Locate the cell with the specified text and output its (x, y) center coordinate. 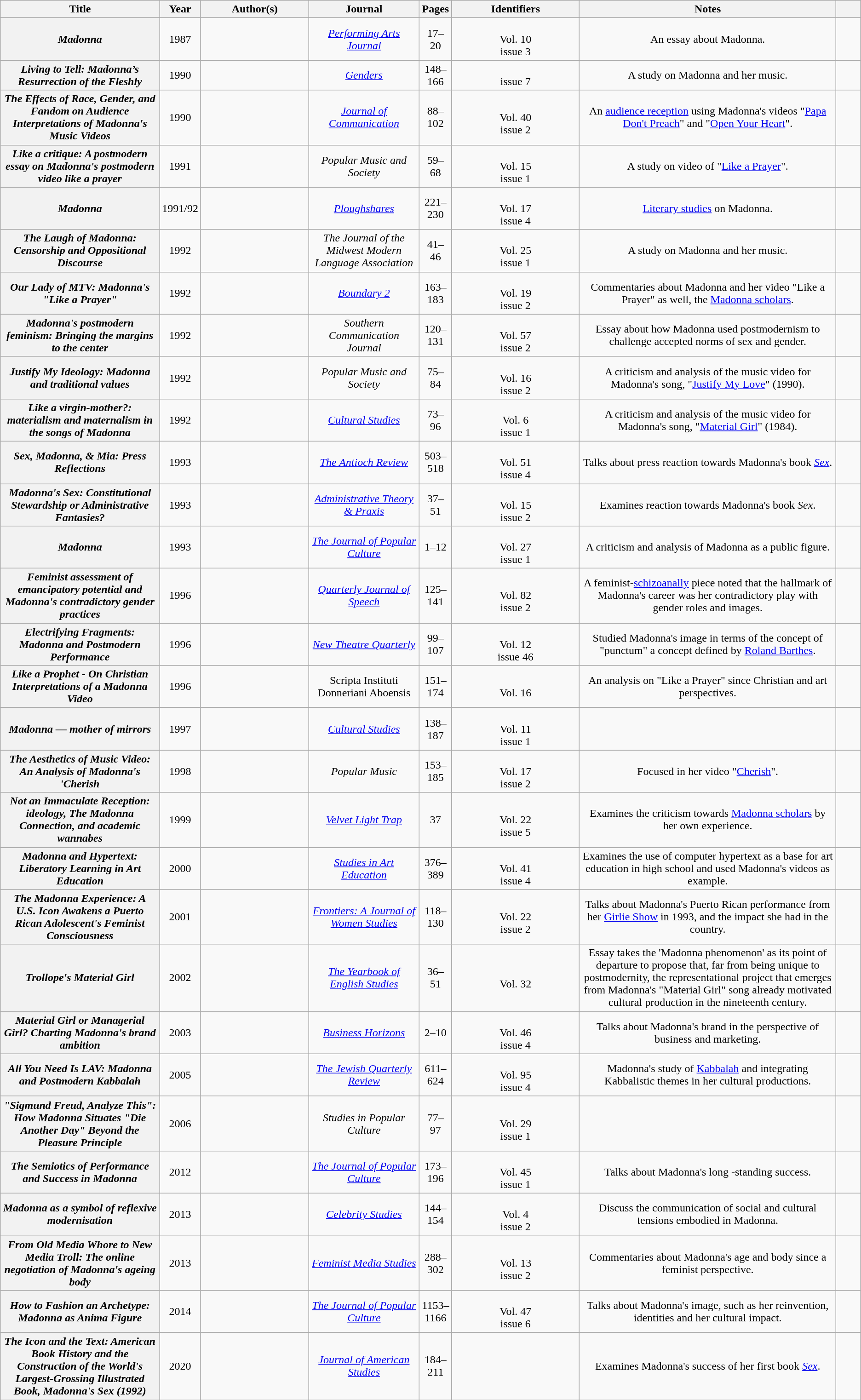
Celebrity Studies (364, 1214)
611–624 (436, 1075)
Pages (436, 9)
An essay about Madonna. (708, 39)
Popular Music (364, 771)
2012 (180, 1172)
144–154 (436, 1214)
Genders (364, 75)
37–51 (436, 505)
17–20 (436, 39)
118–130 (436, 917)
99–107 (436, 644)
Like a Prophet - On Christian Interpretations of a Madonna Video (80, 687)
The Yearbook of English Studies (364, 978)
148–166 (436, 75)
Vol. 29issue 1 (516, 1123)
Vol. 11issue 1 (516, 729)
1999 (180, 820)
Essay about how Madonna used postmodernism to challenge accepted norms of sex and gender. (708, 335)
An analysis on "Like a Prayer" since Christian and art perspectives. (708, 687)
37 (436, 820)
288–302 (436, 1263)
Studies in Art Education (364, 868)
2001 (180, 917)
120–131 (436, 335)
Talks about press reaction towards Madonna's book Sex. (708, 462)
Vol. 57issue 2 (516, 335)
The Aesthetics of Music Video: An Analysis of Madonna's 'Cherish (80, 771)
Vol. 15issue 1 (516, 166)
Vol. 17issue 2 (516, 771)
Madonna and Hypertext: Liberatory Learning in Art Education (80, 868)
Studies in Popular Culture (364, 1123)
Examines the use of computer hypertext as a base for art education in high school and used Madonna's videos as example. (708, 868)
75–84 (436, 378)
1987 (180, 39)
Talks about Madonna's image, such as her reinvention, identities and her cultural impact. (708, 1312)
1997 (180, 729)
The Antioch Review (364, 462)
Madonna's study of Kabbalah and integrating Kabbalistic themes in her cultural productions. (708, 1075)
Journal (364, 9)
41–46 (436, 251)
163–183 (436, 293)
503–518 (436, 462)
Electrifying Fragments: Madonna and Postmodern Performance (80, 644)
184–211 (436, 1366)
issue 7 (516, 75)
Vol. 16 (516, 687)
Madonna's postmodern feminism: Bringing the margins to the center (80, 335)
Author(s) (254, 9)
Studied Madonna's image in terms of the concept of "punctum" a concept defined by Roland Barthes. (708, 644)
Literary studies on Madonna. (708, 208)
A criticism and analysis of Madonna as a public figure. (708, 547)
Madonna — mother of mirrors (80, 729)
A study on video of "Like a Prayer". (708, 166)
Commentaries about Madonna and her video "Like a Prayer" as well, the Madonna scholars. (708, 293)
Ploughshares (364, 208)
Vol. 10issue 3 (516, 39)
2006 (180, 1123)
A criticism and analysis of the music video for Madonna's song, "Material Girl" (1984). (708, 420)
2000 (180, 868)
Velvet Light Trap (364, 820)
Our Lady of MTV: Madonna's "Like a Prayer" (80, 293)
Feminist Media Studies (364, 1263)
The Journal of the Midwest Modern Language Association (364, 251)
2–10 (436, 1033)
2014 (180, 1312)
An audience reception using Madonna's videos "Papa Don't Preach" and "Open Your Heart". (708, 118)
Not an Immaculate Reception: ideology, The Madonna Connection, and academic wannabes (80, 820)
Living to Tell: Madonna’s Resurrection of the Fleshly (80, 75)
Vol. 13issue 2 (516, 1263)
Commentaries about Madonna's age and body since a feminist perspective. (708, 1263)
Sex, Madonna, & Mia: Press Reflections (80, 462)
Material Girl or Managerial Girl? Charting Madonna's brand ambition (80, 1033)
1991 (180, 166)
36–51 (436, 978)
Southern Communication Journal (364, 335)
Vol. 46issue 4 (516, 1033)
88–102 (436, 118)
How to Fashion an Archetype: Madonna as Anima Figure (80, 1312)
1991/92 (180, 208)
Vol. 40issue 2 (516, 118)
151–174 (436, 687)
Business Horizons (364, 1033)
Discuss the communication of social and cultural tensions embodied in Madonna. (708, 1214)
221–230 (436, 208)
153–185 (436, 771)
Vol. 15issue 2 (516, 505)
A criticism and analysis of the music video for Madonna's song, "Justify My Love" (1990). (708, 378)
The Effects of Race, Gender, and Fandom on Audience Interpretations of Madonna's Music Videos (80, 118)
The Semiotics of Performance and Success in Madonna (80, 1172)
Examines reaction towards Madonna's book Sex. (708, 505)
376–389 (436, 868)
Boundary 2 (364, 293)
The Jewish Quarterly Review (364, 1075)
77–97 (436, 1123)
The Laugh of Madonna: Censorship and Oppositional Discourse (80, 251)
The Madonna Experience: A U.S. Icon Awakens a Puerto Rican Adolescent's Feminist Consciousness (80, 917)
1–12 (436, 547)
173–196 (436, 1172)
Vol. 32 (516, 978)
Notes (708, 9)
The Icon and the Text: American Book History and the Construction of the World's Largest-Grossing Illustrated Book, Madonna's Sex (1992) (80, 1366)
Vol. 17issue 4 (516, 208)
Vol. 95issue 4 (516, 1075)
1153–1166 (436, 1312)
Vol. 22issue 2 (516, 917)
125–141 (436, 596)
Vol. 16issue 2 (516, 378)
Title (80, 9)
Journal of American Studies (364, 1366)
1998 (180, 771)
Talks about Madonna's long -standing success. (708, 1172)
Journal of Communication (364, 118)
Madonna's Sex: Constitutional Stewardship or Administrative Fantasies? (80, 505)
Like a virgin-mother?: materialism and maternalism in the songs of Madonna (80, 420)
Justify My Ideology: Madonna and traditional values (80, 378)
Examines the criticism towards Madonna scholars by her own experience. (708, 820)
Vol. 27issue 1 (516, 547)
Scripta Instituti Donneriani Aboensis (364, 687)
Like a critique: A postmodern essay on Madonna's postmodern video like a prayer (80, 166)
Vol. 25issue 1 (516, 251)
Vol. 22issue 5 (516, 820)
A feminist‐schizoanally piece noted that the hallmark of Madonna's career was her contradictory play with gender roles and images. (708, 596)
Madonna as a symbol of reflexive modernisation (80, 1214)
2002 (180, 978)
All You Need Is LAV: Madonna and Postmodern Kabbalah (80, 1075)
Administrative Theory & Praxis (364, 505)
Vol. 41issue 4 (516, 868)
Talks about Madonna's brand in the perspective of business and marketing. (708, 1033)
2003 (180, 1033)
New Theatre Quarterly (364, 644)
"Sigmund Freud, Analyze This": How Madonna Situates "Die Another Day" Beyond the Pleasure Principle (80, 1123)
Vol. 19issue 2 (516, 293)
Vol. 82issue 2 (516, 596)
Performing Arts Journal (364, 39)
From Old Media Whore to New Media Troll: The online negotiation of Madonna's ageing body (80, 1263)
Talks about Madonna's Puerto Rican performance from her Girlie Show in 1993, and the impact she had in the country. (708, 917)
Trollope's Material Girl (80, 978)
Vol. 47issue 6 (516, 1312)
59–68 (436, 166)
Examines Madonna's success of her first book Sex. (708, 1366)
Vol. 45issue 1 (516, 1172)
Year (180, 9)
Vol. 4issue 2 (516, 1214)
2020 (180, 1366)
Vol. 51issue 4 (516, 462)
Frontiers: A Journal of Women Studies (364, 917)
138–187 (436, 729)
Vol. 6issue 1 (516, 420)
Vol. 12issue 46 (516, 644)
Feminist assessment of emancipatory potential and Madonna's contradictory gender practices (80, 596)
Quarterly Journal of Speech (364, 596)
73–96 (436, 420)
Focused in her video "Cherish". (708, 771)
2005 (180, 1075)
Identifiers (516, 9)
